From the cell containing the given text, extract its center point as [X, Y] coordinate. 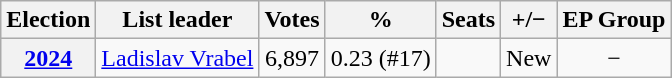
List leader [178, 20]
Election [48, 20]
0.23 (#17) [380, 58]
Seats [468, 20]
+/− [529, 20]
2024 [48, 58]
− [614, 58]
Votes [292, 20]
EP Group [614, 20]
6,897 [292, 58]
Ladislav Vrabel [178, 58]
New [529, 58]
% [380, 20]
